Identify which cell holds the provided text, then report its [x, y] central coordinate. 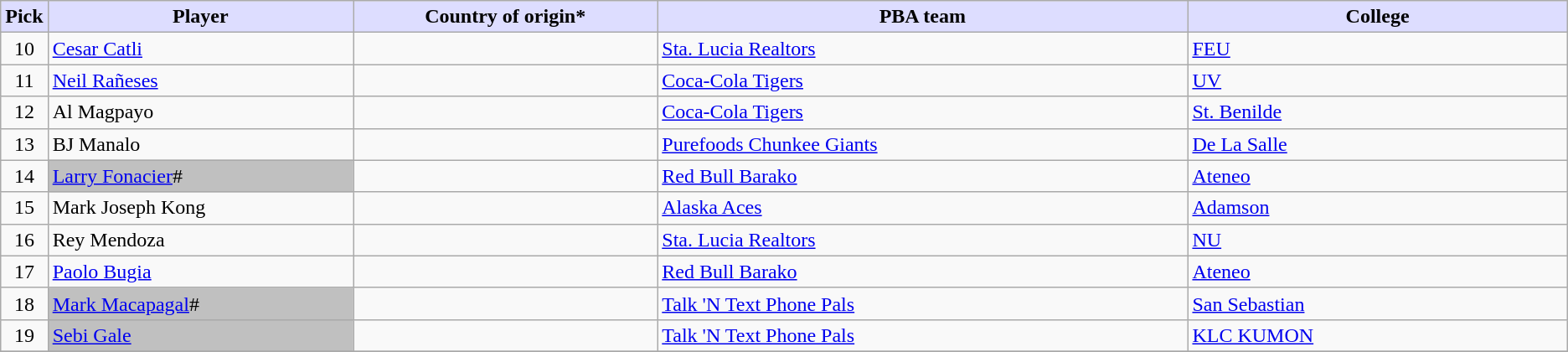
Player [200, 17]
BJ Manalo [200, 144]
St. Benilde [1377, 112]
NU [1377, 240]
18 [24, 303]
Mark Joseph Kong [200, 208]
UV [1377, 80]
Al Magpayo [200, 112]
19 [24, 335]
Rey Mendoza [200, 240]
Adamson [1377, 208]
10 [24, 49]
14 [24, 176]
Sebi Gale [200, 335]
16 [24, 240]
11 [24, 80]
KLC KUMON [1377, 335]
De La Salle [1377, 144]
Purefoods Chunkee Giants [923, 144]
13 [24, 144]
Pick [24, 17]
PBA team [923, 17]
Cesar Catli [200, 49]
Neil Rañeses [200, 80]
Mark Macapagal# [200, 303]
Alaska Aces [923, 208]
San Sebastian [1377, 303]
Larry Fonacier# [200, 176]
17 [24, 272]
Country of origin* [506, 17]
15 [24, 208]
Paolo Bugia [200, 272]
College [1377, 17]
12 [24, 112]
FEU [1377, 49]
